Identify which cell holds the provided text, then report its [x, y] central coordinate. 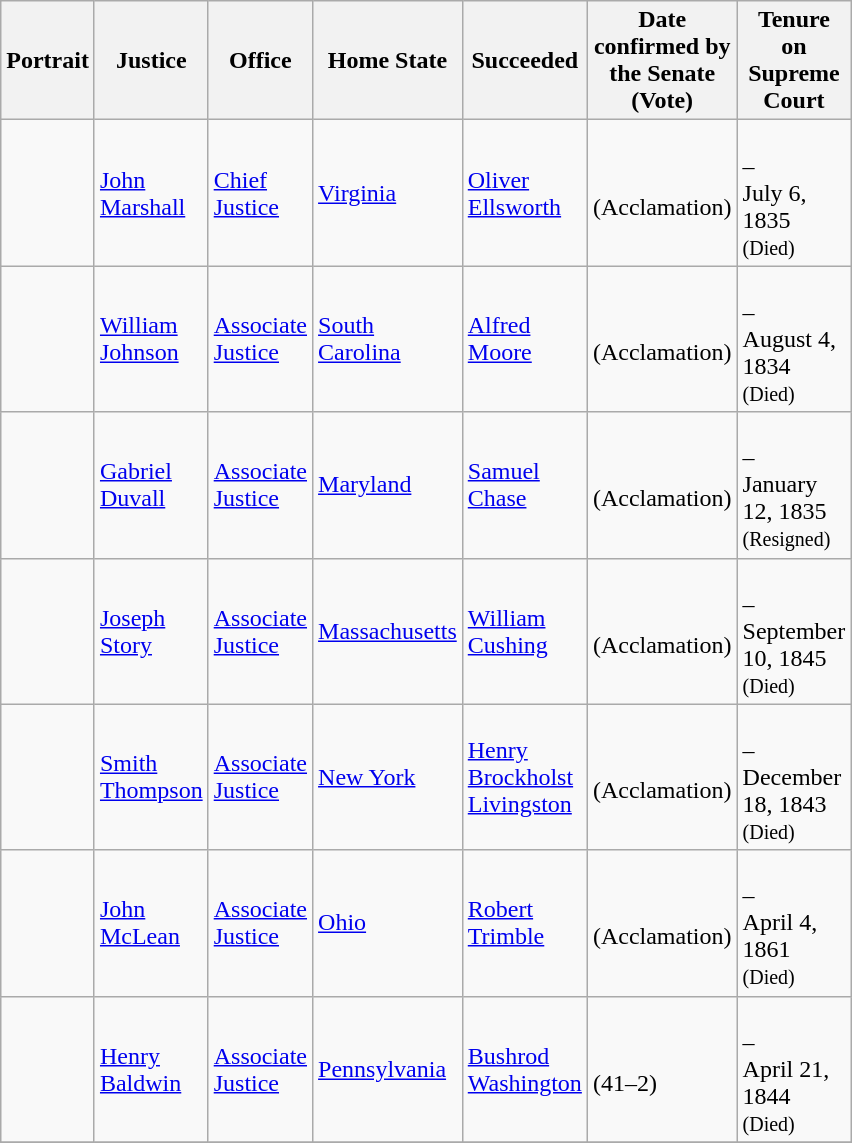
Samuel Chase [524, 485]
Justice [151, 60]
William Johnson [151, 339]
Office [260, 60]
Alfred Moore [524, 339]
–August 4, 1834(Died) [794, 339]
William Cushing [524, 631]
Chief Justice [260, 193]
Virginia [388, 193]
–January 12, 1835(Resigned) [794, 485]
Ohio [388, 923]
Bushrod Washington [524, 1069]
–April 21, 1844(Died) [794, 1069]
Portrait [48, 60]
Date confirmed by the Senate(Vote) [662, 60]
–July 6, 1835(Died) [794, 193]
–December 18, 1843(Died) [794, 777]
–September 10, 1845(Died) [794, 631]
Home State [388, 60]
John McLean [151, 923]
Succeeded [524, 60]
–April 4, 1861(Died) [794, 923]
Oliver Ellsworth [524, 193]
Henry Brockholst Livingston [524, 777]
John Marshall [151, 193]
New York [388, 777]
Robert Trimble [524, 923]
South Carolina [388, 339]
Massachusetts [388, 631]
Tenure on Supreme Court [794, 60]
(41–2) [662, 1069]
Maryland [388, 485]
Joseph Story [151, 631]
Pennsylvania [388, 1069]
Gabriel Duvall [151, 485]
Henry Baldwin [151, 1069]
Smith Thompson [151, 777]
